Return (X, Y) of the center of cell containing provided text 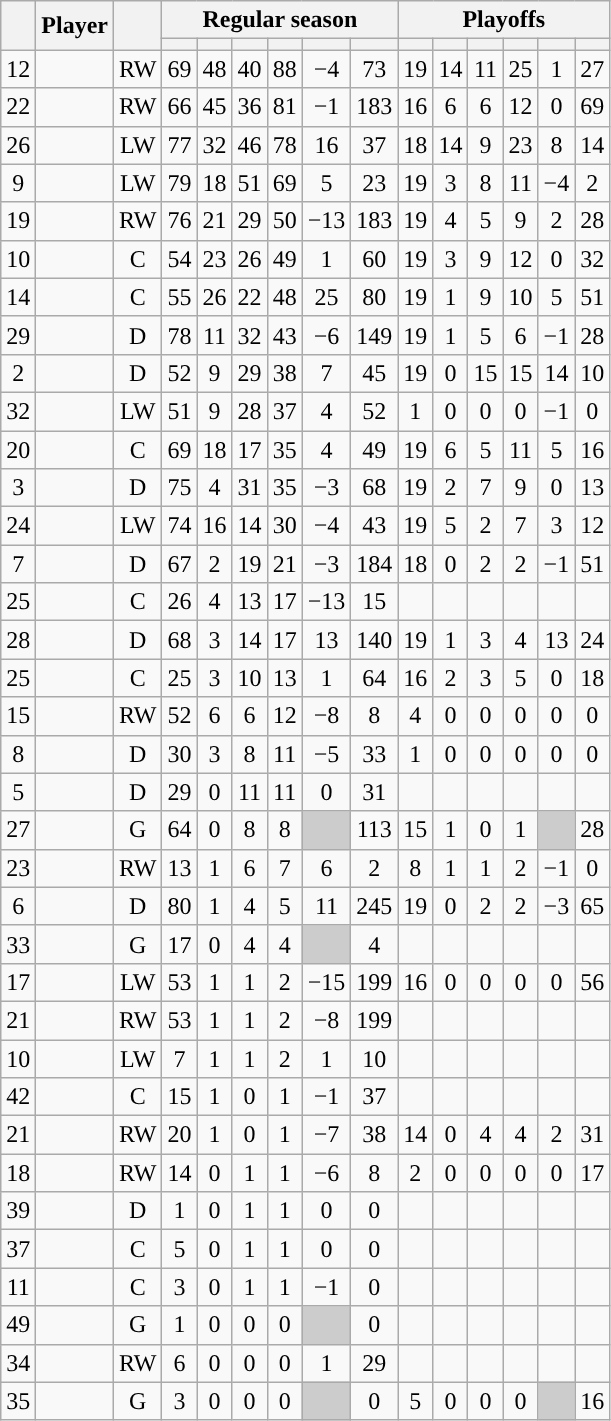
50 (284, 221)
Playoffs (504, 20)
−7 (326, 1135)
88 (284, 69)
140 (374, 640)
67 (180, 564)
46 (250, 145)
184 (374, 564)
113 (374, 830)
Player (75, 26)
55 (180, 297)
65 (592, 906)
73 (374, 69)
34 (18, 1363)
76 (180, 221)
Regular season (280, 20)
79 (180, 183)
149 (374, 335)
−15 (326, 982)
56 (592, 982)
39 (18, 1211)
66 (180, 107)
−5 (326, 754)
74 (180, 526)
42 (18, 1097)
36 (250, 107)
40 (250, 69)
81 (284, 107)
54 (180, 259)
245 (374, 906)
75 (180, 488)
60 (374, 259)
77 (180, 145)
